Extract the (X, Y) coordinate from the center of the cell holding the provided text.  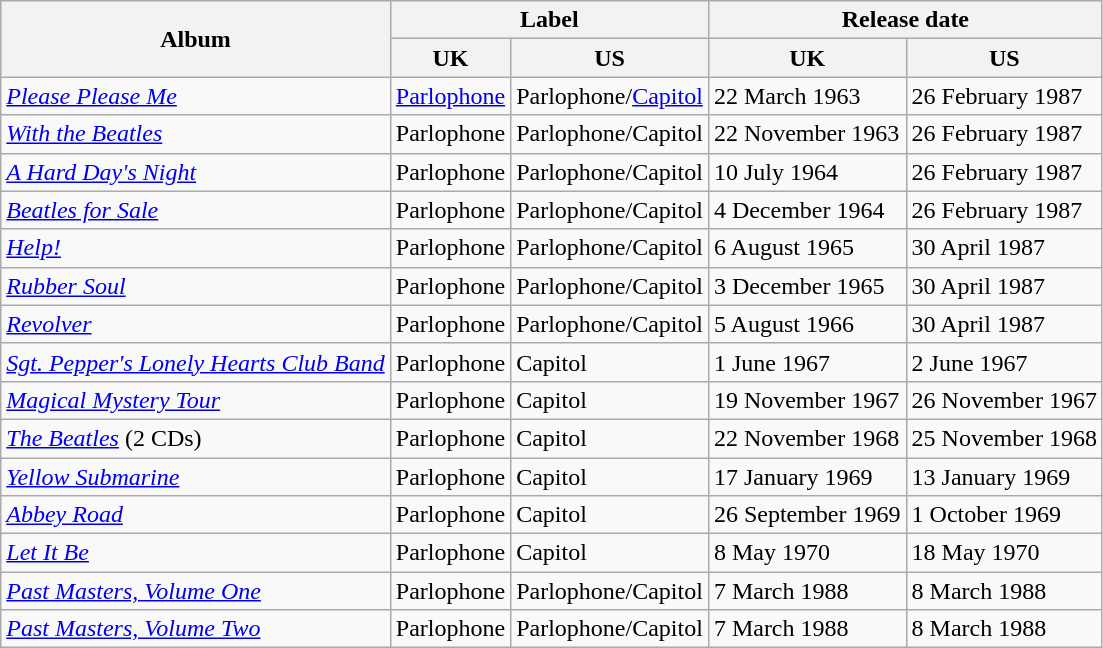
Beatles for Sale (196, 210)
With the Beatles (196, 134)
4 December 1964 (807, 210)
Abbey Road (196, 515)
3 December 1965 (807, 286)
18 May 1970 (1004, 553)
Past Masters, Volume Two (196, 629)
22 March 1963 (807, 96)
1 June 1967 (807, 362)
Yellow Submarine (196, 477)
8 May 1970 (807, 553)
Release date (905, 20)
Past Masters, Volume One (196, 591)
17 January 1969 (807, 477)
Sgt. Pepper's Lonely Hearts Club Band (196, 362)
2 June 1967 (1004, 362)
Rubber Soul (196, 286)
Album (196, 39)
Label (549, 20)
10 July 1964 (807, 172)
The Beatles (2 CDs) (196, 438)
Revolver (196, 324)
22 November 1968 (807, 438)
13 January 1969 (1004, 477)
1 October 1969 (1004, 515)
Please Please Me (196, 96)
26 September 1969 (807, 515)
Let It Be (196, 553)
6 August 1965 (807, 248)
Help! (196, 248)
26 November 1967 (1004, 400)
Magical Mystery Tour (196, 400)
22 November 1963 (807, 134)
5 August 1966 (807, 324)
25 November 1968 (1004, 438)
A Hard Day's Night (196, 172)
19 November 1967 (807, 400)
